Output the [X, Y] coordinate of the center of the cell containing the given text.  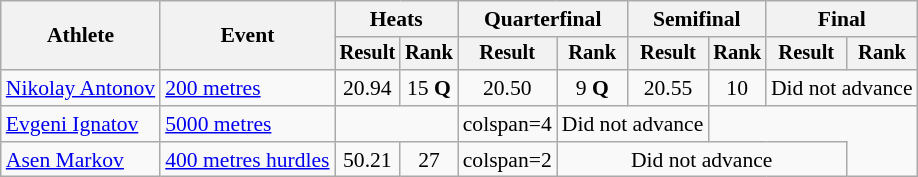
Event [247, 36]
Heats [396, 19]
5000 metres [247, 124]
20.50 [508, 88]
20.55 [668, 88]
Athlete [80, 36]
colspan=4 [508, 124]
Final [842, 19]
200 metres [247, 88]
15 Q [429, 88]
Evgeni Ignatov [80, 124]
9 Q [592, 88]
10 [737, 88]
Nikolay Antonov [80, 88]
20.94 [368, 88]
Quarterfinal [543, 19]
Semifinal [697, 19]
